Output the (X, Y) coordinate of the center of the cell containing the given text.  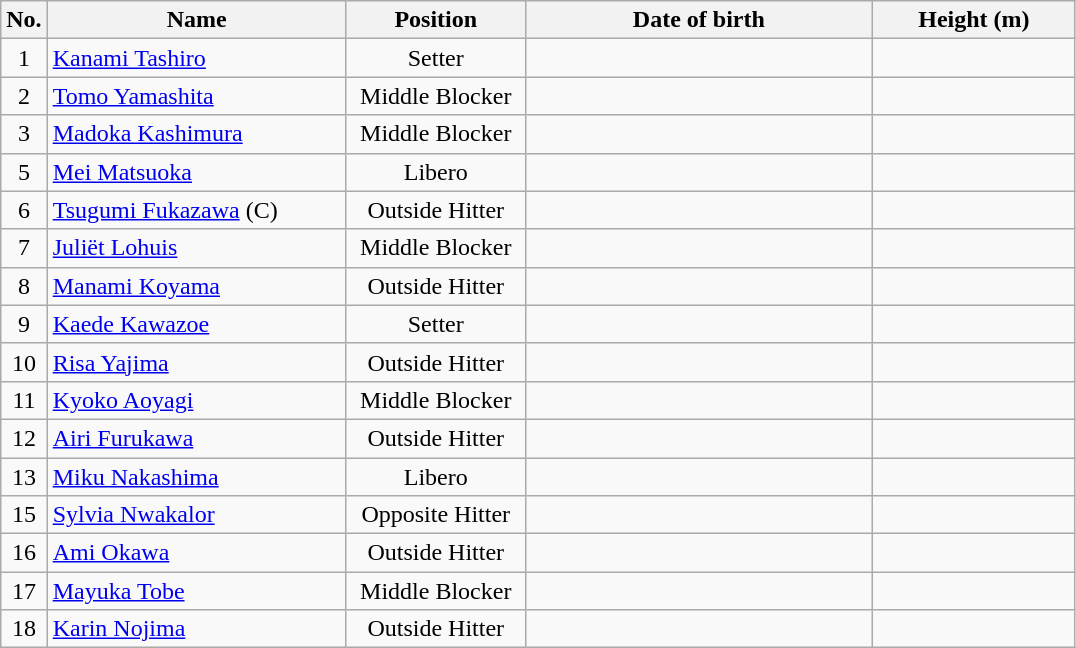
Name (196, 20)
6 (24, 210)
Kaede Kawazoe (196, 324)
Date of birth (698, 20)
12 (24, 438)
No. (24, 20)
Miku Nakashima (196, 477)
11 (24, 400)
8 (24, 286)
2 (24, 96)
Kyoko Aoyagi (196, 400)
13 (24, 477)
Height (m) (974, 20)
Opposite Hitter (436, 515)
5 (24, 172)
Risa Yajima (196, 362)
Kanami Tashiro (196, 58)
Madoka Kashimura (196, 134)
Airi Furukawa (196, 438)
Manami Koyama (196, 286)
9 (24, 324)
3 (24, 134)
17 (24, 591)
Tomo Yamashita (196, 96)
Mayuka Tobe (196, 591)
15 (24, 515)
Position (436, 20)
Karin Nojima (196, 629)
16 (24, 553)
10 (24, 362)
Mei Matsuoka (196, 172)
1 (24, 58)
Ami Okawa (196, 553)
Tsugumi Fukazawa (C) (196, 210)
7 (24, 248)
Sylvia Nwakalor (196, 515)
18 (24, 629)
Juliët Lohuis (196, 248)
